Search for the cell housing the specified text and yield its (x, y) center coordinate. 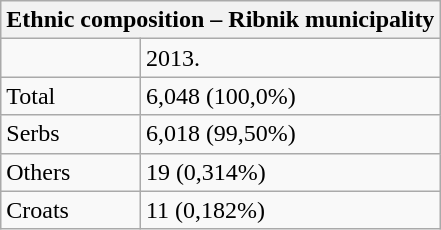
11 (0,182%) (290, 210)
Total (71, 96)
Croats (71, 210)
2013. (290, 58)
6,048 (100,0%) (290, 96)
19 (0,314%) (290, 172)
6,018 (99,50%) (290, 134)
Ethnic composition – Ribnik municipality (220, 20)
Serbs (71, 134)
Others (71, 172)
